Capture the cell that displays the provided text and extract its (x, y) central coordinate. 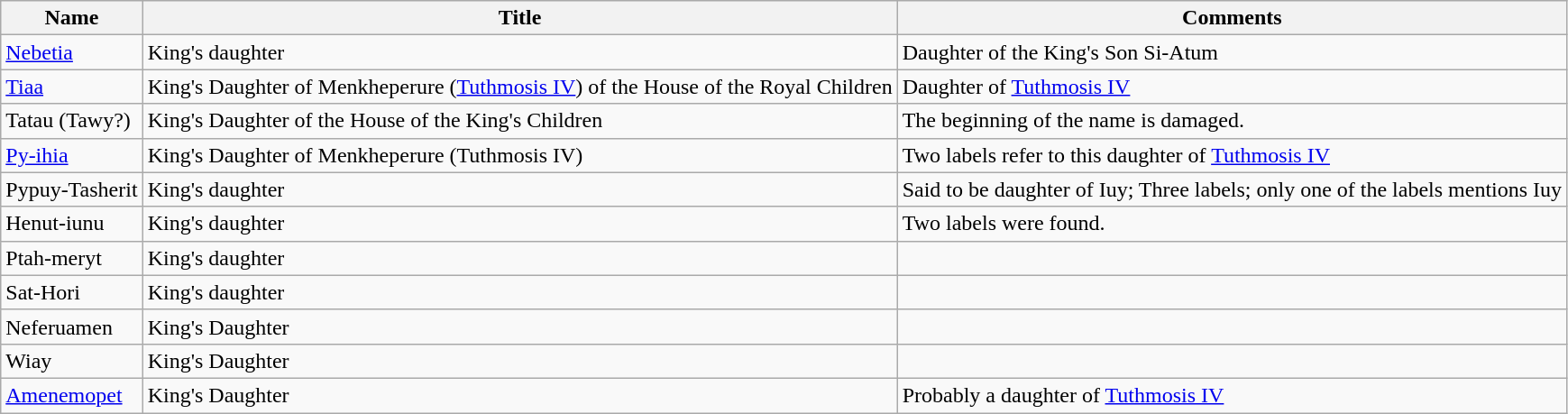
Tiaa (72, 87)
Wiay (72, 361)
Sat-Hori (72, 292)
Nebetia (72, 52)
King's Daughter of the House of the King's Children (519, 121)
Title (519, 18)
Py-ihia (72, 155)
King's Daughter of Menkheperure (Tuthmosis IV) (519, 155)
Tatau (Tawy?) (72, 121)
Pypuy-Tasherit (72, 189)
Neferuamen (72, 327)
Comments (1232, 18)
Amenemopet (72, 395)
Probably a daughter of Tuthmosis IV (1232, 395)
Said to be daughter of Iuy; Three labels; only one of the labels mentions Iuy (1232, 189)
Two labels refer to this daughter of Tuthmosis IV (1232, 155)
Daughter of the King's Son Si-Atum (1232, 52)
Name (72, 18)
Ptah-meryt (72, 258)
Two labels were found. (1232, 224)
Henut-iunu (72, 224)
Daughter of Tuthmosis IV (1232, 87)
The beginning of the name is damaged. (1232, 121)
King's Daughter of Menkheperure (Tuthmosis IV) of the House of the Royal Children (519, 87)
